Provide the [X, Y] coordinate of the cell's center where the given text is located.  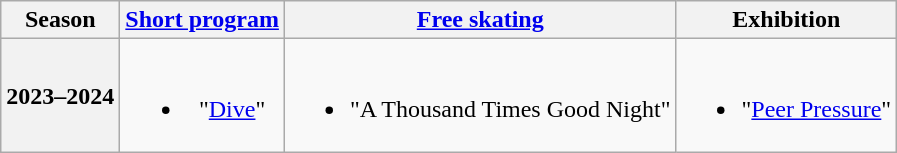
Free skating [480, 20]
"Dive" [202, 96]
"A Thousand Times Good Night" [480, 96]
Exhibition [786, 20]
Season [60, 20]
2023–2024 [60, 96]
Short program [202, 20]
"Peer Pressure" [786, 96]
